Identify which cell holds the provided text, then report its (x, y) central coordinate. 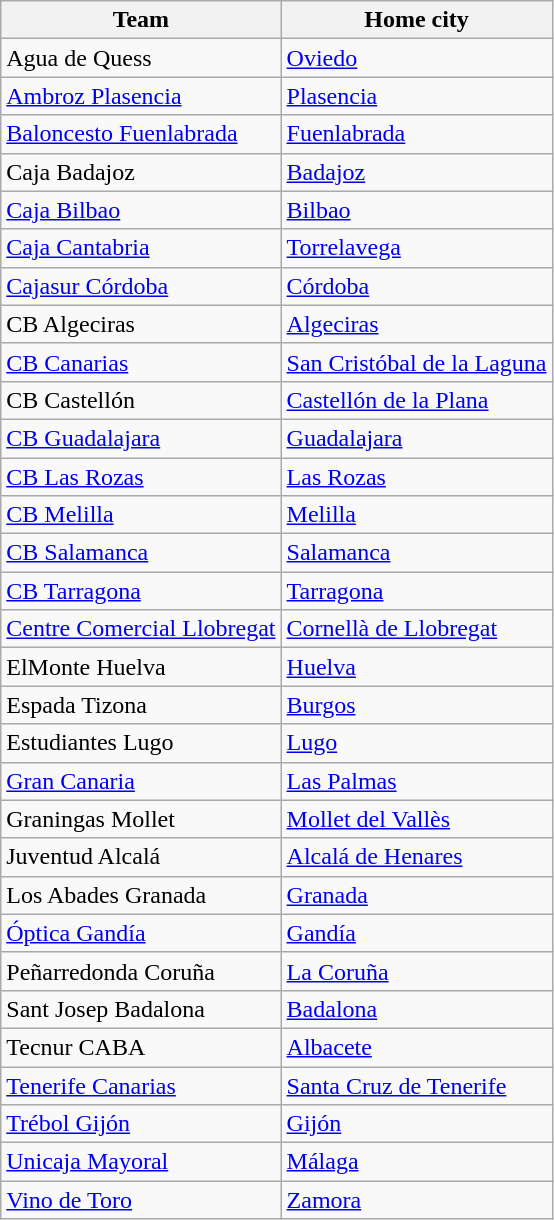
Lugo (416, 743)
Caja Cantabria (141, 248)
CB Melilla (141, 515)
Gandía (416, 933)
Santa Cruz de Tenerife (416, 1085)
Albacete (416, 1047)
Guadalajara (416, 438)
Cornellà de Llobregat (416, 629)
Caja Badajoz (141, 172)
CB Algeciras (141, 324)
Zamora (416, 1200)
Peñarredonda Coruña (141, 971)
Tarragona (416, 591)
CB Salamanca (141, 553)
Óptica Gandía (141, 933)
Los Abades Granada (141, 895)
Gijón (416, 1124)
Córdoba (416, 286)
Fuenlabrada (416, 134)
CB Las Rozas (141, 477)
CB Tarragona (141, 591)
Tecnur CABA (141, 1047)
Tenerife Canarias (141, 1085)
Torrelavega (416, 248)
Castellón de la Plana (416, 400)
Algeciras (416, 324)
Estudiantes Lugo (141, 743)
Mollet del Vallès (416, 819)
Bilbao (416, 210)
Unicaja Mayoral (141, 1162)
Home city (416, 20)
Granada (416, 895)
La Coruña (416, 971)
Oviedo (416, 58)
Cajasur Córdoba (141, 286)
Espada Tizona (141, 705)
CB Castellón (141, 400)
San Cristóbal de la Laguna (416, 362)
Caja Bilbao (141, 210)
Las Rozas (416, 477)
ElMonte Huelva (141, 667)
Trébol Gijón (141, 1124)
Gran Canaria (141, 781)
Team (141, 20)
Juventud Alcalá (141, 857)
Plasencia (416, 96)
CB Canarias (141, 362)
Melilla (416, 515)
Sant Josep Badalona (141, 1009)
CB Guadalajara (141, 438)
Alcalá de Henares (416, 857)
Las Palmas (416, 781)
Huelva (416, 667)
Baloncesto Fuenlabrada (141, 134)
Burgos (416, 705)
Badalona (416, 1009)
Vino de Toro (141, 1200)
Graningas Mollet (141, 819)
Centre Comercial Llobregat (141, 629)
Agua de Quess (141, 58)
Badajoz (416, 172)
Ambroz Plasencia (141, 96)
Salamanca (416, 553)
Málaga (416, 1162)
